Pinpoint the cell where the given text exists, returning its [X, Y] midpoint coordinate. 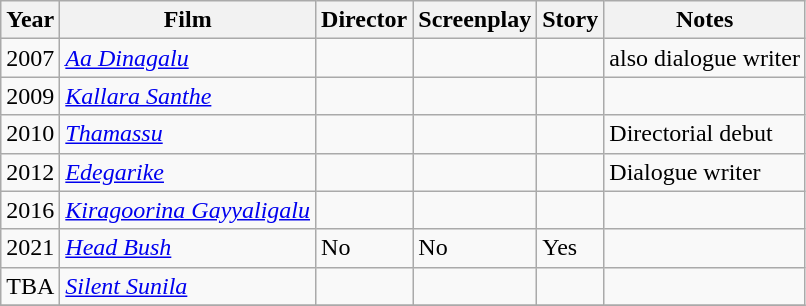
Screenplay [475, 20]
2007 [30, 58]
2009 [30, 96]
Year [30, 20]
Kallara Santhe [188, 96]
2021 [30, 248]
Thamassu [188, 134]
Edegarike [188, 172]
Director [364, 20]
Notes [705, 20]
Aa Dinagalu [188, 58]
2012 [30, 172]
TBA [30, 286]
Kiragoorina Gayyaligalu [188, 210]
also dialogue writer [705, 58]
2016 [30, 210]
Silent Sunila [188, 286]
Dialogue writer [705, 172]
Film [188, 20]
Head Bush [188, 248]
Directorial debut [705, 134]
2010 [30, 134]
Story [570, 20]
Yes [570, 248]
